Determine the (X, Y) coordinate at the center of the cell enclosing the given text.  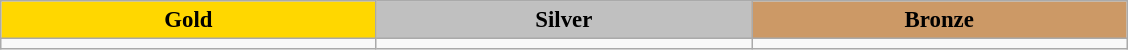
Silver (564, 20)
Bronze (940, 20)
Gold (188, 20)
